Capture the cell that displays the provided text and extract its (x, y) central coordinate. 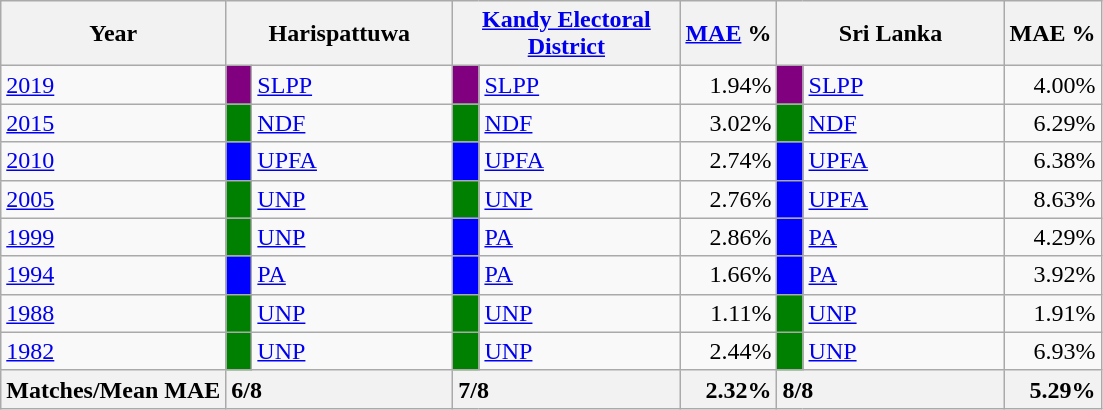
2005 (114, 199)
Year (114, 34)
1999 (114, 237)
3.02% (728, 123)
6.38% (1052, 161)
1.91% (1052, 313)
6/8 (340, 389)
1988 (114, 313)
Harispattuwa (340, 34)
6.29% (1052, 123)
1.94% (728, 85)
2019 (114, 85)
2.44% (728, 351)
1.11% (728, 313)
2015 (114, 123)
2.74% (728, 161)
2.86% (728, 237)
1994 (114, 275)
5.29% (1052, 389)
8.63% (1052, 199)
2.76% (728, 199)
7/8 (566, 389)
6.93% (1052, 351)
2.32% (728, 389)
2010 (114, 161)
Kandy Electoral District (566, 34)
1982 (114, 351)
4.29% (1052, 237)
3.92% (1052, 275)
Matches/Mean MAE (114, 389)
Sri Lanka (890, 34)
8/8 (890, 389)
4.00% (1052, 85)
1.66% (728, 275)
